For the text-containing cell, return its midpoint in [x, y] coordinate format. 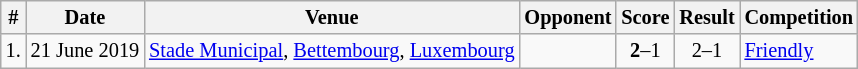
21 June 2019 [85, 51]
1. [14, 51]
Venue [332, 17]
Competition [799, 17]
Stade Municipal, Bettembourg, Luxembourg [332, 51]
Result [706, 17]
Friendly [799, 51]
Score [645, 17]
Opponent [568, 17]
Date [85, 17]
# [14, 17]
